Scan for the cell matching the given text and deliver its [X, Y] coordinate at center. 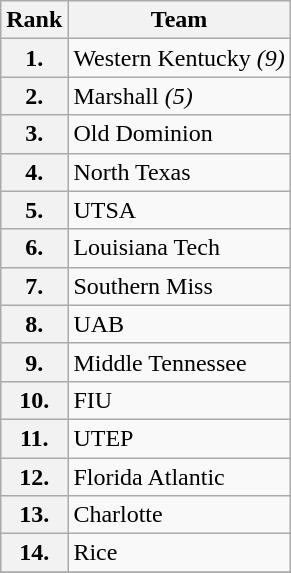
2. [34, 96]
Florida Atlantic [179, 477]
Team [179, 20]
Charlotte [179, 515]
13. [34, 515]
7. [34, 286]
North Texas [179, 172]
Louisiana Tech [179, 248]
12. [34, 477]
Middle Tennessee [179, 362]
UTEP [179, 438]
5. [34, 210]
8. [34, 324]
Marshall (5) [179, 96]
4. [34, 172]
FIU [179, 400]
11. [34, 438]
Western Kentucky (9) [179, 58]
10. [34, 400]
UTSA [179, 210]
1. [34, 58]
14. [34, 553]
6. [34, 248]
UAB [179, 324]
3. [34, 134]
Old Dominion [179, 134]
Southern Miss [179, 286]
9. [34, 362]
Rice [179, 553]
Rank [34, 20]
